For the text-containing cell, return its midpoint in [x, y] coordinate format. 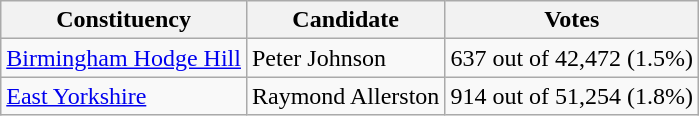
Votes [572, 20]
Birmingham Hodge Hill [124, 58]
Candidate [345, 20]
Constituency [124, 20]
637 out of 42,472 (1.5%) [572, 58]
Peter Johnson [345, 58]
Raymond Allerston [345, 96]
East Yorkshire [124, 96]
914 out of 51,254 (1.8%) [572, 96]
